From the cell containing the given text, extract its center point as [x, y] coordinate. 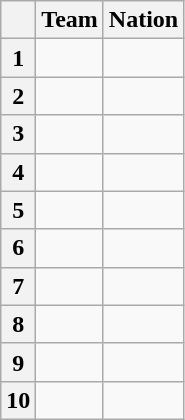
7 [18, 286]
Team [70, 20]
2 [18, 96]
9 [18, 362]
4 [18, 172]
6 [18, 248]
Nation [143, 20]
5 [18, 210]
3 [18, 134]
8 [18, 324]
1 [18, 58]
10 [18, 400]
